Provide the [x, y] coordinate of the cell's center where the given text is located.  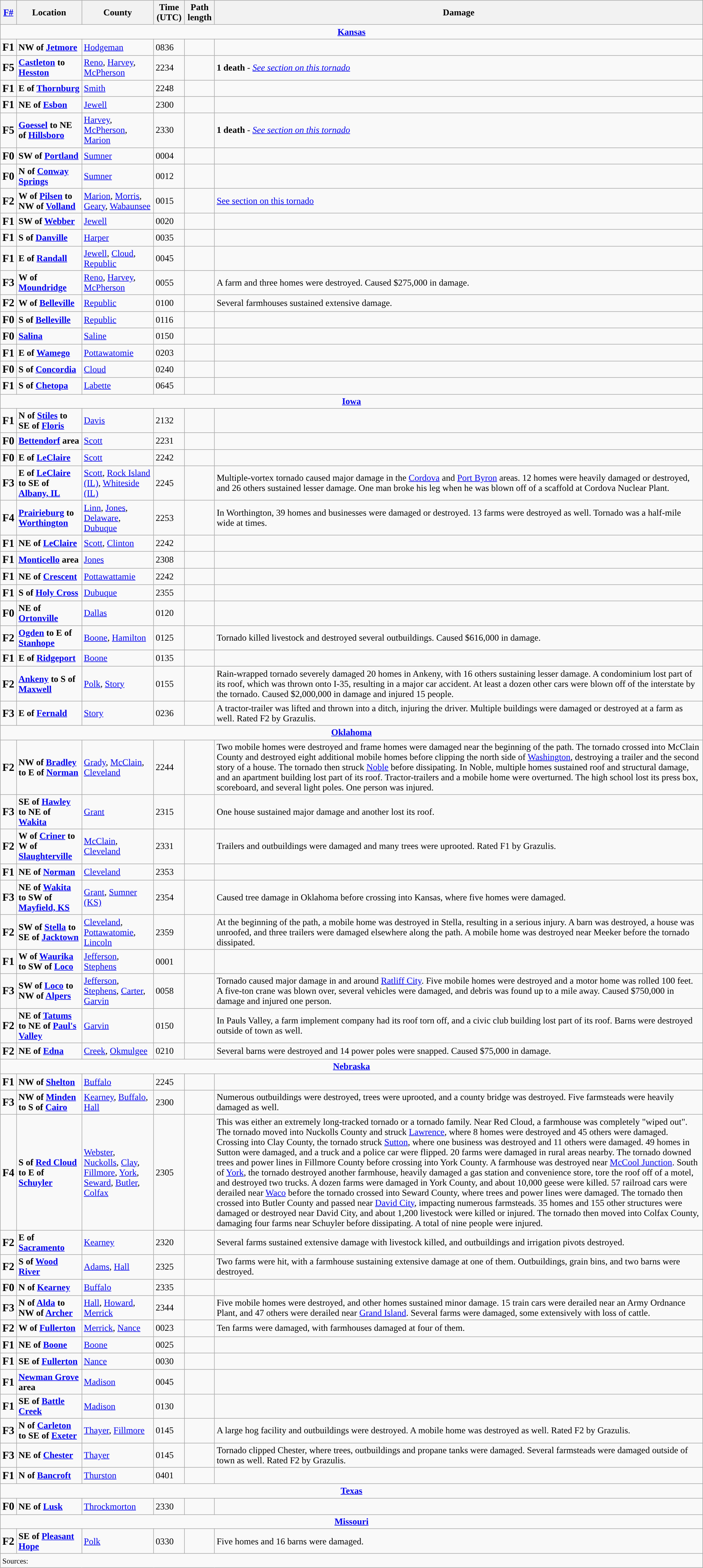
Thurston [118, 1476]
0116 [169, 320]
2354 [169, 897]
NE of Ortonville [49, 613]
Hodgeman [118, 47]
W of Fullerton [49, 1328]
NW of Bradley to E of Norman [49, 767]
Jefferson, Stephens, Carter, Garvin [118, 991]
2308 [169, 560]
Jefferson, Stephens [118, 962]
E of Thornburg [49, 88]
Ten farms were damaged, with farmhouses damaged at four of them. [459, 1328]
N of Kearney [49, 1287]
Ogden to E of Stanhope [49, 638]
Time (UTC) [169, 13]
S of Concordia [49, 369]
NE of Lusk [49, 1506]
Polk, Story [118, 684]
Several farms sustained extensive damage with livestock killed, and outbuildings and irrigation pivots destroyed. [459, 1242]
Cloud [118, 369]
Caused tree damage in Oklahoma before crossing into Kansas, where five homes were damaged. [459, 897]
0836 [169, 47]
S of Danville [49, 238]
2231 [169, 441]
In Worthington, 39 homes and businesses were damaged or destroyed. 13 farms were destroyed as well. Tornado was a half-mile wide at times. [459, 518]
Creek, Okmulgee [118, 1051]
Sources: [351, 1560]
Damage [459, 13]
2325 [169, 1267]
McClain, Cleveland [118, 846]
Cleveland, Pottawatomie, Lincoln [118, 932]
E of Sacramento [49, 1242]
Boone, Hamilton [118, 638]
SE of Hawley to NE of Wakita [49, 812]
0210 [169, 1051]
Kansas [351, 32]
See section on this tornado [459, 200]
Cleveland [118, 872]
Kearney [118, 1242]
W of Waurika to SW of Loco [49, 962]
Grant, Sumner (KS) [118, 897]
SE of Fullerton [49, 1361]
2244 [169, 767]
Newman Grove area [49, 1382]
NE of Crescent [49, 576]
0645 [169, 386]
Throckmorton [118, 1506]
N of Bancroft [49, 1476]
Two farms were hit, with a farmhouse sustaining extensive damage at one of them. Outbuildings, grain bins, and two barns were destroyed. [459, 1267]
Adams, Hall [118, 1267]
2253 [169, 518]
Texas [351, 1491]
Labette [118, 386]
Pottawattamie [118, 576]
E of LeClaire to SE of Albany, IL [49, 483]
S of Red Cloud to E of Schuyler [49, 1172]
NE of Boone [49, 1345]
Several farmhouses sustained extensive damage. [459, 303]
SW of Stella to SE of Jacktown [49, 932]
0055 [169, 283]
Grant [118, 812]
Prairieburg to Worthington [49, 518]
SW of Loco to NW of Alpers [49, 991]
Numerous outbuildings were destroyed, trees were uprooted, and a county bridge was destroyed. Five farmsteads were heavily damaged as well. [459, 1103]
0401 [169, 1476]
Scott, Rock Island (IL), Whiteside (IL) [118, 483]
Linn, Jones, Delaware, Dubuque [118, 518]
Marion, Morris, Geary, Wabaunsee [118, 200]
Ankeny to S of Maxwell [49, 684]
2331 [169, 846]
Location [49, 13]
Path length [200, 13]
0001 [169, 962]
S of Wood River [49, 1267]
0125 [169, 638]
SE of Battle Creek [49, 1406]
0120 [169, 613]
0012 [169, 176]
A large hog facility and outbuildings were destroyed. A mobile home was destroyed as well. Rated F2 by Grazulis. [459, 1431]
Garvin [118, 1025]
0330 [169, 1541]
Saline [118, 336]
NW of Jetmore [49, 47]
0058 [169, 991]
NE of Chester [49, 1455]
0020 [169, 221]
N of Conway Springs [49, 176]
Bettendorf area [49, 441]
Missouri [351, 1522]
NE of LeClaire [49, 543]
N of Carleton to SE of Exeter [49, 1431]
0025 [169, 1345]
NE of Edna [49, 1051]
A farm and three homes were destroyed. Caused $275,000 in damage. [459, 283]
Dubuque [118, 593]
0203 [169, 353]
W of Belleville [49, 303]
F# [8, 13]
Castleton to Hesston [49, 68]
Merrick, Nance [118, 1328]
Monticello area [49, 560]
Jones [118, 560]
E of Wamego [49, 353]
County [118, 13]
Jewell, Cloud, Republic [118, 258]
Nance [118, 1361]
Goessel to NE of Hillsboro [49, 130]
NE of Norman [49, 872]
Kearney, Buffalo, Hall [118, 1103]
2315 [169, 812]
NW of Minden to S of Cairo [49, 1103]
0015 [169, 200]
2344 [169, 1308]
N of Alda to NW of Archer [49, 1308]
0035 [169, 238]
SE of Pleasant Hope [49, 1541]
Smith [118, 88]
2132 [169, 420]
Iowa [351, 401]
Trailers and outbuildings were damaged and many trees were uprooted. Rated F1 by Grazulis. [459, 846]
W of Criner to W of Slaughterville [49, 846]
Grady, McClain, Cleveland [118, 767]
2320 [169, 1242]
Salina [49, 336]
NE of Esbon [49, 105]
N of Stiles to SE of Floris [49, 420]
Dallas [118, 613]
E of Fernald [49, 713]
2248 [169, 88]
S of Belleville [49, 320]
Pottawatomie [118, 353]
2234 [169, 68]
E of Randall [49, 258]
2355 [169, 593]
0023 [169, 1328]
0004 [169, 156]
0100 [169, 303]
2335 [169, 1287]
S of Holy Cross [49, 593]
2359 [169, 932]
Harper [118, 238]
Oklahoma [351, 733]
Scott, Clinton [118, 543]
0240 [169, 369]
Story [118, 713]
Hall, Howard, Merrick [118, 1308]
0030 [169, 1361]
Davis [118, 420]
W of Moundridge [49, 283]
S of Chetopa [49, 386]
E of LeClaire [49, 457]
Thayer, Fillmore [118, 1431]
W of Pilsen to NW of Volland [49, 200]
0155 [169, 684]
NE of Wakita to SW of Mayfield, KS [49, 897]
Polk [118, 1541]
Several barns were destroyed and 14 power poles were snapped. Caused $75,000 in damage. [459, 1051]
Harvey, McPherson, Marion [118, 130]
2353 [169, 872]
0236 [169, 713]
0135 [169, 658]
0130 [169, 1406]
Webster, Nuckolls, Clay, Fillmore, York, Seward, Butler, Colfax [118, 1172]
SW of Portland [49, 156]
NE of Tatums to NE of Paul's Valley [49, 1025]
2305 [169, 1172]
NW of Shelton [49, 1082]
SW of Webber [49, 221]
One house sustained major damage and another lost its roof. [459, 812]
Tornado killed livestock and destroyed several outbuildings. Caused $616,000 in damage. [459, 638]
Five homes and 16 barns were damaged. [459, 1541]
Nebraska [351, 1067]
E of Ridgeport [49, 658]
Thayer [118, 1455]
